Find where the given text appears and provide that cell's center as (X, Y) coordinate. 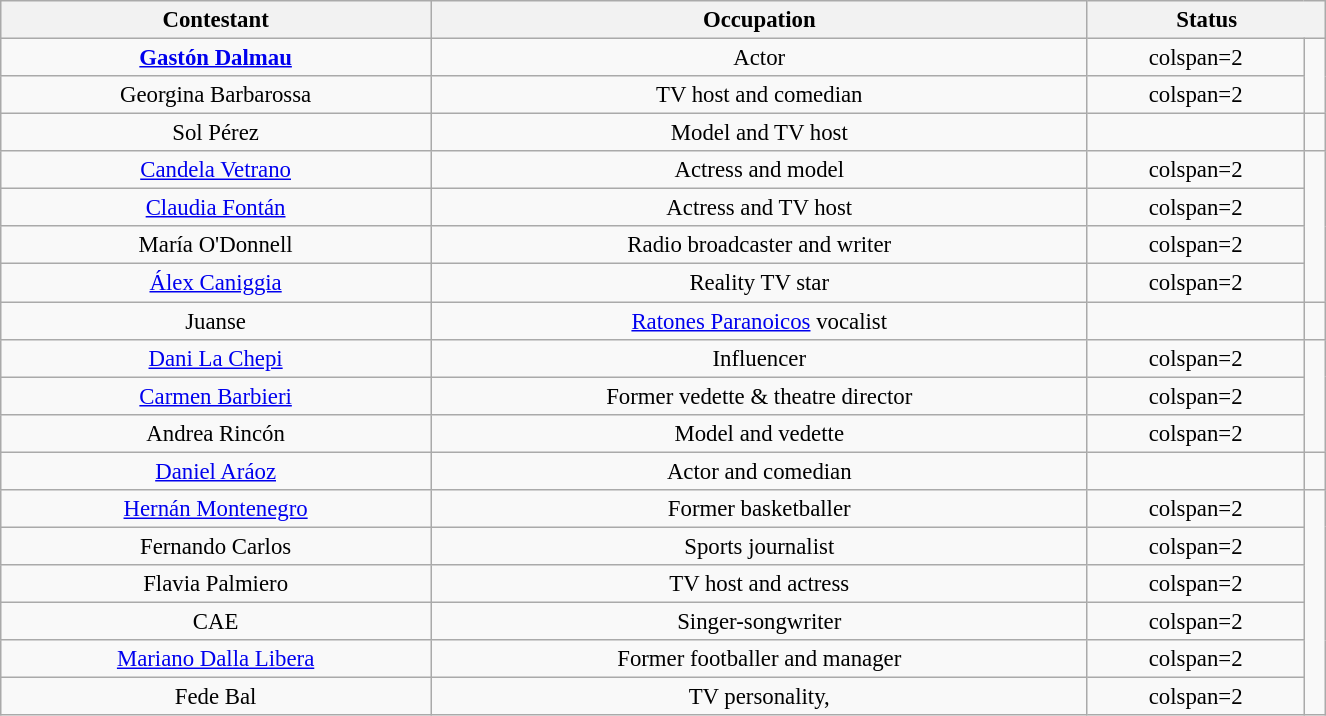
Model and TV host (759, 133)
Reality TV star (759, 283)
Actress and model (759, 170)
María O'Donnell (216, 245)
Occupation (759, 20)
Status (1206, 20)
Hernán Montenegro (216, 508)
Actress and TV host (759, 208)
TV personality, (759, 696)
Fede Bal (216, 696)
Andrea Rincón (216, 433)
Model and vedette (759, 433)
Fernando Carlos (216, 546)
Singer-songwriter (759, 621)
CAE (216, 621)
Former vedette & theatre director (759, 396)
Radio broadcaster and writer (759, 245)
Flavia Palmiero (216, 584)
Sol Pérez (216, 133)
Dani La Chepi (216, 358)
Sports journalist (759, 546)
Mariano Dalla Libera (216, 659)
TV host and actress (759, 584)
Carmen Barbieri (216, 396)
Daniel Aráoz (216, 471)
Actor and comedian (759, 471)
Ratones Paranoicos vocalist (759, 321)
Gastón Dalmau (216, 57)
Candela Vetrano (216, 170)
Claudia Fontán (216, 208)
TV host and comedian (759, 95)
Georgina Barbarossa (216, 95)
Juanse (216, 321)
Former basketballer (759, 508)
Influencer (759, 358)
Álex Caniggia (216, 283)
Actor (759, 57)
Contestant (216, 20)
Former footballer and manager (759, 659)
